Locate the cell with the specified text and output its [X, Y] center coordinate. 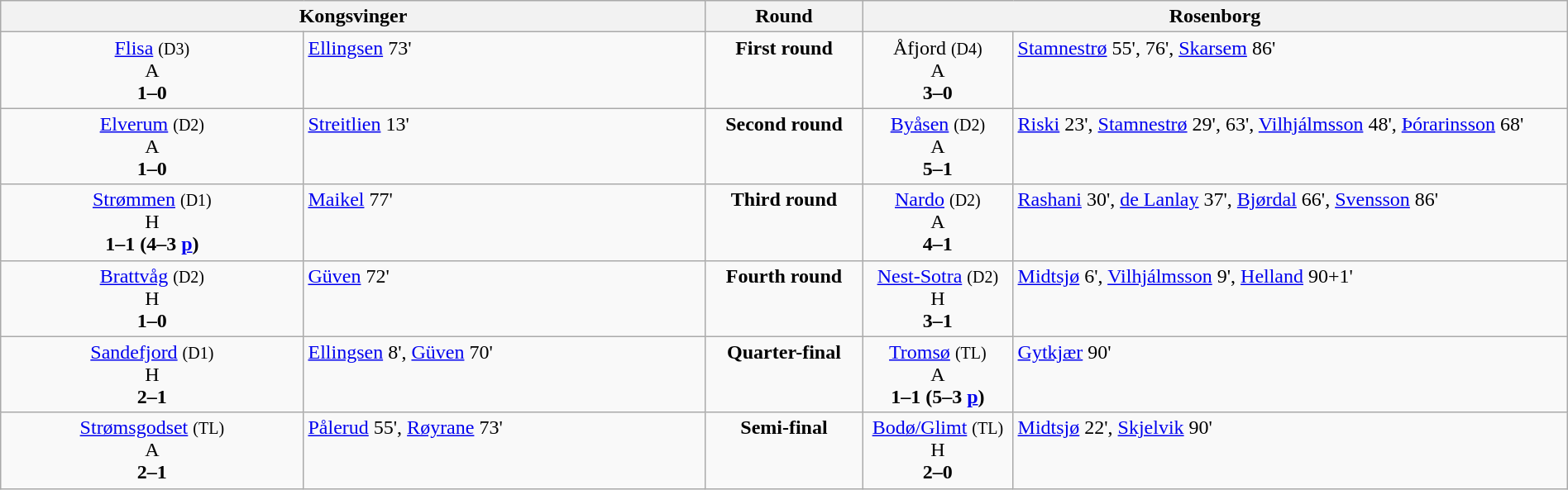
Nardo (D2)A4–1 [938, 222]
Riski 23', Stamnestrø 29', 63', Vilhjálmsson 48', Þórarinsson 68' [1290, 146]
Nest-Sotra (D2)H3–1 [938, 298]
Semi-final [784, 450]
Güven 72' [504, 298]
Ellingsen 8', Güven 70' [504, 374]
Maikel 77' [504, 222]
Pålerud 55', Røyrane 73' [504, 450]
Quarter-final [784, 374]
Flisa (D3)A1–0 [152, 70]
Rosenborg [1216, 17]
Second round [784, 146]
Stamnestrø 55', 76', Skarsem 86' [1290, 70]
Bodø/Glimt (TL)H2–0 [938, 450]
Midtsjø 22', Skjelvik 90' [1290, 450]
Elverum (D2)A1–0 [152, 146]
Rashani 30', de Lanlay 37', Bjørdal 66', Svensson 86' [1290, 222]
Brattvåg (D2)H1–0 [152, 298]
Sandefjord (D1)H2–1 [152, 374]
Third round [784, 222]
Åfjord (D4)A3–0 [938, 70]
Strømsgodset (TL)A2–1 [152, 450]
Midtsjø 6', Vilhjálmsson 9', Helland 90+1' [1290, 298]
Streitlien 13' [504, 146]
Kongsvinger [353, 17]
Gytkjær 90' [1290, 374]
Round [784, 17]
Ellingsen 73' [504, 70]
Strømmen (D1)H1–1 (4–3 p) [152, 222]
Tromsø (TL)A1–1 (5–3 p) [938, 374]
Byåsen (D2)A5–1 [938, 146]
Fourth round [784, 298]
First round [784, 70]
